Output the [X, Y] coordinate of the center of the cell containing the given text.  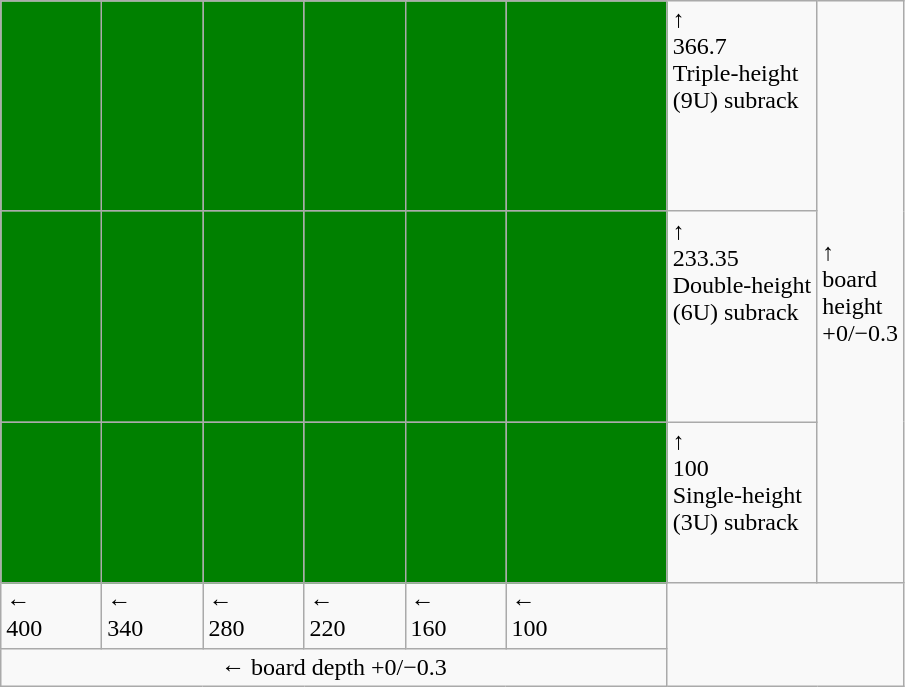
↑233.35Double-height(6U) subrack [742, 316]
↑366.7Triple-height(9U) subrack [742, 106]
←160 [456, 616]
←340 [152, 616]
←400 [52, 616]
↑boardheight+0/−0.3 [860, 292]
←220 [354, 616]
←280 [254, 616]
← board depth +0/−0.3 [334, 667]
←100 [586, 616]
↑100Single-height(3U) subrack [742, 502]
